Capture the cell that displays the provided text and extract its (X, Y) central coordinate. 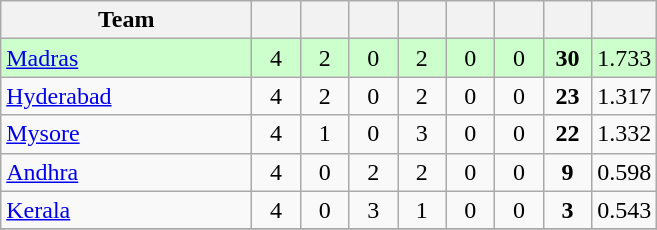
23 (568, 96)
Madras (126, 58)
0.543 (624, 210)
22 (568, 134)
1.317 (624, 96)
9 (568, 172)
30 (568, 58)
Andhra (126, 172)
Hyderabad (126, 96)
1.733 (624, 58)
1.332 (624, 134)
Team (126, 20)
0.598 (624, 172)
Kerala (126, 210)
Mysore (126, 134)
